Locate the cell with the specified text and output its (X, Y) center coordinate. 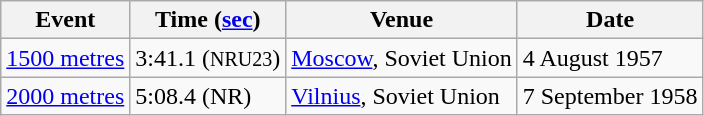
Moscow, Soviet Union (402, 58)
Vilnius, Soviet Union (402, 96)
4 August 1957 (610, 58)
Event (66, 20)
Time (sec) (208, 20)
3:41.1 (NRU23) (208, 58)
7 September 1958 (610, 96)
2000 metres (66, 96)
1500 metres (66, 58)
Date (610, 20)
5:08.4 (NR) (208, 96)
Venue (402, 20)
